Capture the cell that displays the provided text and extract its (x, y) central coordinate. 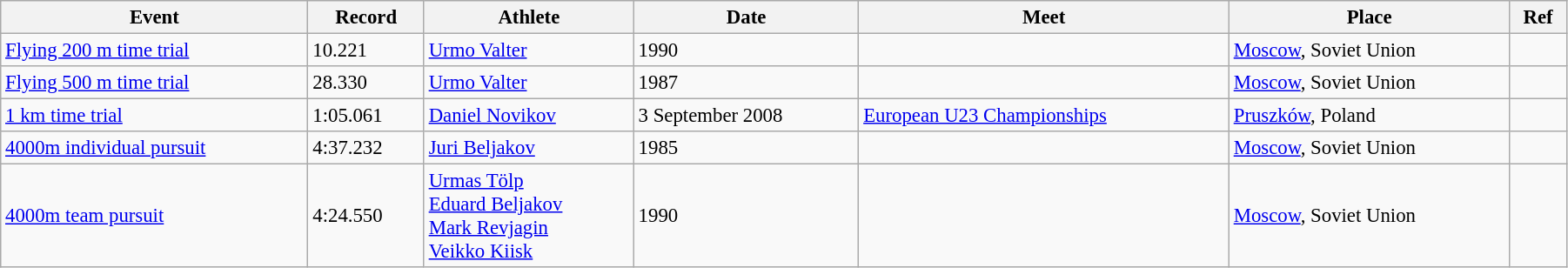
1985 (747, 148)
28.330 (365, 83)
4:37.232 (365, 148)
European U23 Championships (1044, 116)
Date (747, 17)
1987 (747, 83)
Juri Beljakov (529, 148)
Flying 200 m time trial (155, 50)
3 September 2008 (747, 116)
10.221 (365, 50)
1:05.061 (365, 116)
4000m individual pursuit (155, 148)
4:24.550 (365, 216)
Meet (1044, 17)
Event (155, 17)
Flying 500 m time trial (155, 83)
Place (1369, 17)
Athlete (529, 17)
Pruszków, Poland (1369, 116)
Urmas TölpEduard BeljakovMark RevjaginVeikko Kiisk (529, 216)
Record (365, 17)
Daniel Novikov (529, 116)
4000m team pursuit (155, 216)
1 km time trial (155, 116)
Ref (1538, 17)
